From the cell containing the given text, extract its center point as (x, y) coordinate. 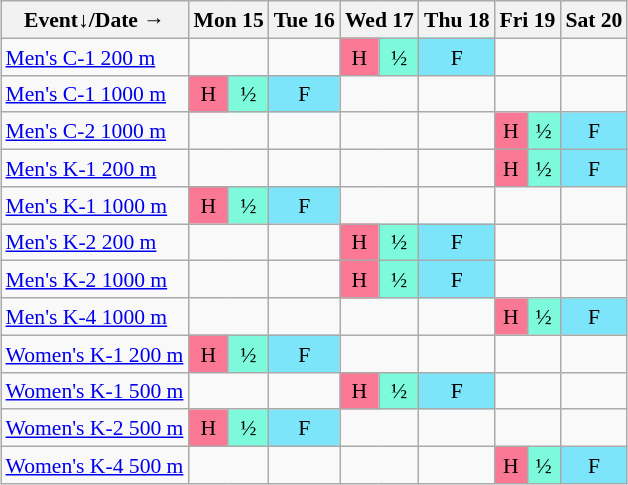
Event↓/Date → (95, 20)
Men's C-2 1000 m (95, 130)
Women's K-1 200 m (95, 354)
Tue 16 (304, 20)
Women's K-2 500 m (95, 428)
Men's K-2 200 m (95, 242)
Wed 17 (380, 20)
Thu 18 (457, 20)
Women's K-4 500 m (95, 464)
Fri 19 (527, 20)
Men's K-4 1000 m (95, 316)
Sat 20 (594, 20)
Men's K-2 1000 m (95, 280)
Men's K-1 1000 m (95, 204)
Mon 15 (228, 20)
Men's C-1 1000 m (95, 94)
Women's K-1 500 m (95, 390)
Men's K-1 200 m (95, 168)
Men's C-1 200 m (95, 56)
